Identify which cell holds the provided text, then report its [X, Y] central coordinate. 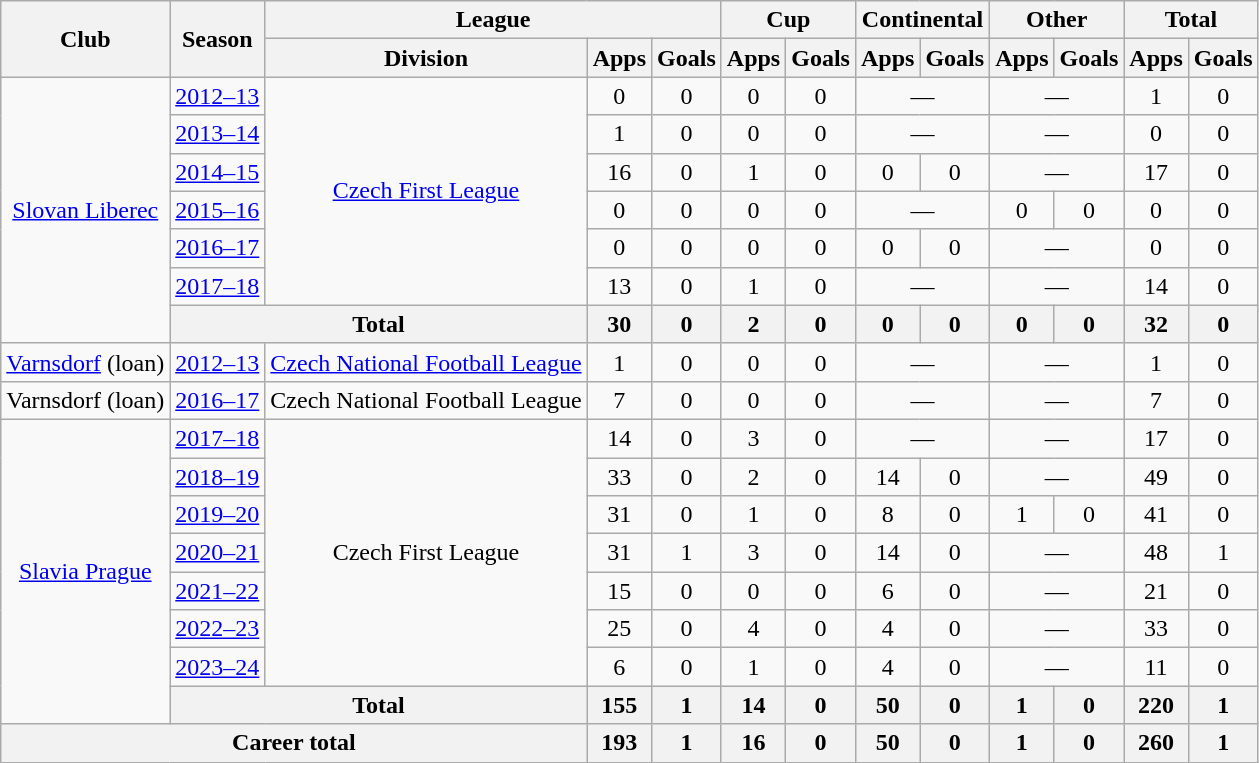
15 [619, 591]
2018–19 [218, 477]
Cup [788, 20]
League [493, 20]
11 [1156, 667]
2015–16 [218, 210]
Continental [922, 20]
2021–22 [218, 591]
2014–15 [218, 172]
2013–14 [218, 134]
Slovan Liberec [86, 210]
49 [1156, 477]
Season [218, 39]
Club [86, 39]
260 [1156, 743]
155 [619, 705]
25 [619, 629]
48 [1156, 553]
193 [619, 743]
30 [619, 324]
Career total [294, 743]
Other [1057, 20]
2022–23 [218, 629]
8 [887, 515]
2020–21 [218, 553]
13 [619, 286]
41 [1156, 515]
Division [426, 58]
220 [1156, 705]
32 [1156, 324]
21 [1156, 591]
2023–24 [218, 667]
2019–20 [218, 515]
Slavia Prague [86, 571]
